Pinpoint the cell where the given text exists, returning its [X, Y] midpoint coordinate. 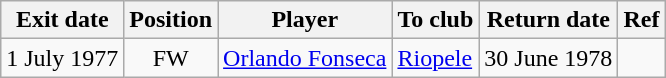
30 June 1978 [548, 58]
Ref [642, 20]
To club [436, 20]
Player [305, 20]
Position [171, 20]
Riopele [436, 58]
FW [171, 58]
Exit date [62, 20]
1 July 1977 [62, 58]
Orlando Fonseca [305, 58]
Return date [548, 20]
